Identify which cell holds the provided text, then report its [x, y] central coordinate. 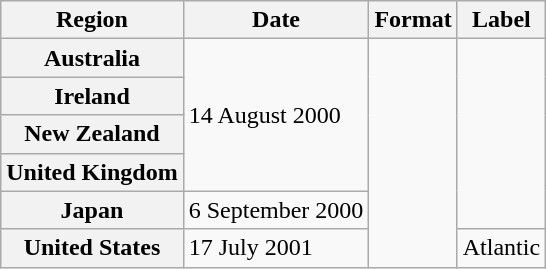
17 July 2001 [276, 248]
Ireland [92, 96]
Region [92, 20]
Australia [92, 58]
New Zealand [92, 134]
Japan [92, 210]
Atlantic [501, 248]
14 August 2000 [276, 115]
United States [92, 248]
6 September 2000 [276, 210]
Date [276, 20]
United Kingdom [92, 172]
Label [501, 20]
Format [413, 20]
